Detect which cell encompasses the target text, then output its (X, Y) center coordinate. 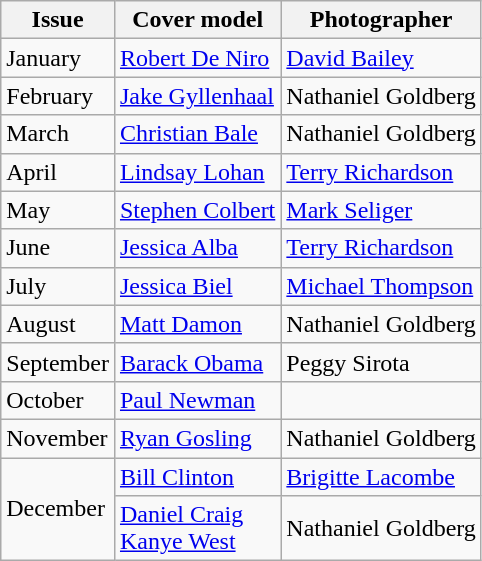
August (58, 324)
Jessica Biel (197, 286)
Christian Bale (197, 134)
Barack Obama (197, 362)
Matt Damon (197, 324)
Lindsay Lohan (197, 172)
May (58, 210)
March (58, 134)
Brigitte Lacombe (382, 477)
Daniel CraigKanye West (197, 528)
Bill Clinton (197, 477)
December (58, 510)
Stephen Colbert (197, 210)
Photographer (382, 20)
April (58, 172)
Michael Thompson (382, 286)
Issue (58, 20)
Peggy Sirota (382, 362)
Jake Gyllenhaal (197, 96)
February (58, 96)
July (58, 286)
October (58, 400)
David Bailey (382, 58)
Mark Seliger (382, 210)
Paul Newman (197, 400)
January (58, 58)
Cover model (197, 20)
Robert De Niro (197, 58)
September (58, 362)
June (58, 248)
Ryan Gosling (197, 438)
Jessica Alba (197, 248)
November (58, 438)
